Locate the cell with the specified text and output its [x, y] center coordinate. 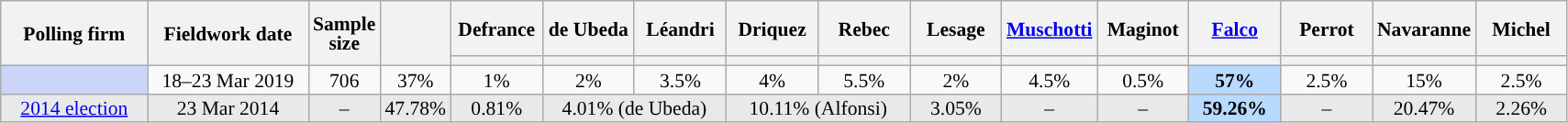
18–23 Mar 2019 [228, 79]
Rebec [864, 28]
4% [773, 79]
37% [415, 79]
57% [1235, 79]
Navaranne [1424, 28]
Muschotti [1050, 28]
Léandri [680, 28]
5.5% [864, 79]
15% [1424, 79]
20.47% [1424, 108]
Polling firm [74, 33]
1% [496, 79]
4.5% [1050, 79]
de Ubeda [588, 28]
3.05% [956, 108]
10.11% (Alfonsi) [818, 108]
Falco [1235, 28]
3.5% [680, 79]
47.78% [415, 108]
Driquez [773, 28]
23 Mar 2014 [228, 108]
4.01% (de Ubeda) [634, 108]
0.81% [496, 108]
2.26% [1521, 108]
59.26% [1235, 108]
Defrance [496, 28]
Michel [1521, 28]
706 [344, 79]
Perrot [1327, 28]
Lesage [956, 28]
0.5% [1143, 79]
Samplesize [344, 33]
2014 election [74, 108]
Fieldwork date [228, 33]
Maginot [1143, 28]
